Find where the given text appears and provide that cell's center as (X, Y) coordinate. 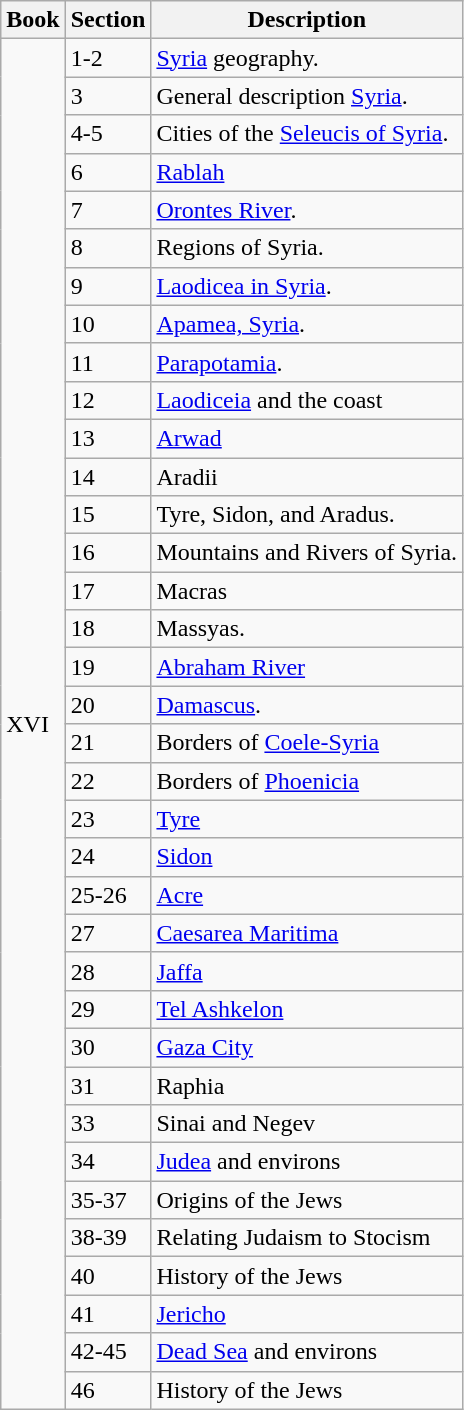
XVI (33, 724)
21 (108, 743)
Borders of Coele-Syria (307, 743)
Dead Sea and environs (307, 1352)
31 (108, 1085)
Parapotamia. (307, 362)
Book (33, 20)
Raphia (307, 1085)
Acre (307, 895)
35-37 (108, 1200)
Aradii (307, 477)
Jaffa (307, 971)
13 (108, 438)
28 (108, 971)
Macras (307, 591)
Gaza City (307, 1047)
11 (108, 362)
15 (108, 515)
19 (108, 667)
General description Syria. (307, 96)
16 (108, 553)
6 (108, 172)
Massyas. (307, 629)
Caesarea Maritima (307, 933)
Borders of Phoenicia (307, 781)
29 (108, 1009)
Jericho (307, 1314)
10 (108, 324)
Apamea, Syria. (307, 324)
Relating Judaism to Stocism (307, 1238)
1-2 (108, 58)
3 (108, 96)
Cities of the Seleucis of Syria. (307, 134)
Tel Ashkelon (307, 1009)
Rablah (307, 172)
Abraham River (307, 667)
23 (108, 819)
Section (108, 20)
34 (108, 1162)
Orontes River. (307, 210)
40 (108, 1276)
27 (108, 933)
24 (108, 857)
7 (108, 210)
20 (108, 705)
4-5 (108, 134)
25-26 (108, 895)
38-39 (108, 1238)
14 (108, 477)
42-45 (108, 1352)
Mountains and Rivers of Syria. (307, 553)
33 (108, 1124)
Damascus. (307, 705)
46 (108, 1390)
Sinai and Negev (307, 1124)
17 (108, 591)
8 (108, 248)
Origins of the Jews (307, 1200)
Regions of Syria. (307, 248)
30 (108, 1047)
Arwad (307, 438)
12 (108, 400)
Tyre, Sidon, and Aradus. (307, 515)
Sidon (307, 857)
Laodicea in Syria. (307, 286)
9 (108, 286)
18 (108, 629)
Tyre (307, 819)
22 (108, 781)
Syria geography. (307, 58)
Laodiceia and the coast (307, 400)
41 (108, 1314)
Judea and environs (307, 1162)
Description (307, 20)
